From the cell containing the given text, extract its center point as [x, y] coordinate. 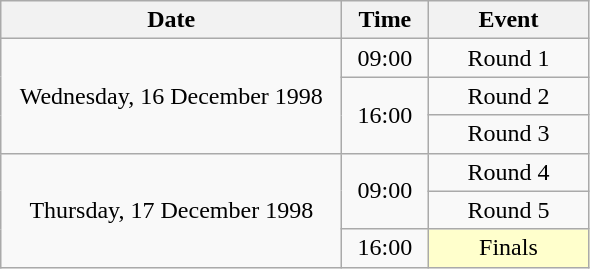
Finals [508, 248]
Time [385, 20]
Event [508, 20]
Round 2 [508, 96]
Date [172, 20]
Thursday, 17 December 1998 [172, 210]
Wednesday, 16 December 1998 [172, 96]
Round 3 [508, 134]
Round 4 [508, 172]
Round 1 [508, 58]
Round 5 [508, 210]
